Detect which cell encompasses the target text, then output its (x, y) center coordinate. 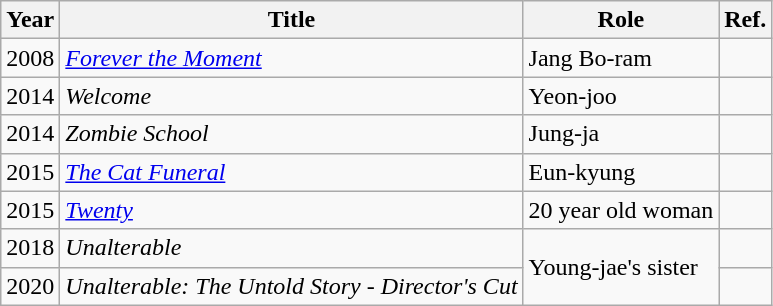
20 year old woman (621, 210)
2018 (30, 248)
The Cat Funeral (292, 172)
Young-jae's sister (621, 267)
Unalterable (292, 248)
Yeon-joo (621, 96)
Welcome (292, 96)
Forever the Moment (292, 58)
Twenty (292, 210)
2020 (30, 286)
Eun-kyung (621, 172)
Year (30, 20)
Zombie School (292, 134)
Title (292, 20)
2008 (30, 58)
Role (621, 20)
Ref. (746, 20)
Jang Bo-ram (621, 58)
Jung-ja (621, 134)
Unalterable: The Untold Story - Director's Cut (292, 286)
